Pinpoint the cell where the given text exists, returning its (X, Y) midpoint coordinate. 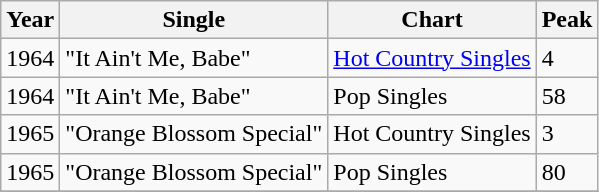
4 (567, 58)
Year (30, 20)
Single (194, 20)
Peak (567, 20)
58 (567, 96)
3 (567, 134)
80 (567, 172)
Chart (432, 20)
